Determine the (x, y) coordinate at the center of the cell enclosing the given text.  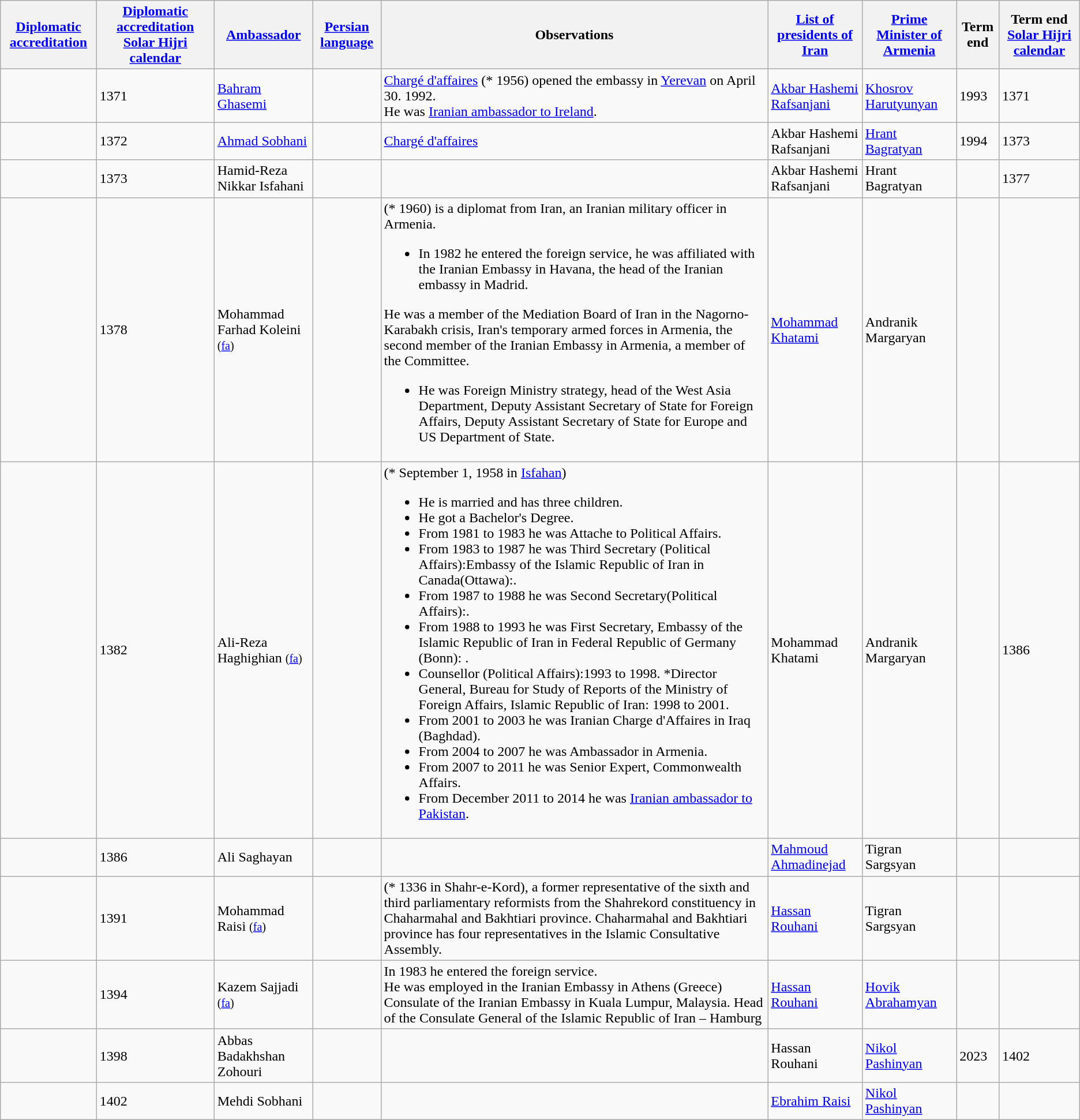
Ambassador (263, 35)
Hamid-Reza Nikkar Isfahani (263, 179)
Hovik Abrahamyan (909, 995)
Chargé d'affaires (575, 141)
Chargé d'affaires (* 1956) opened the embassy in Yerevan on April 30. 1992.He was Iranian ambassador to Ireland. (575, 96)
1994 (978, 141)
1993 (978, 96)
Mohammad Raisi (fa) (263, 918)
Abbas Badakhshan Zohouri (263, 1055)
Ali Saghayan (263, 857)
Persian language (347, 35)
Khosrov Harutyunyan (909, 96)
Ebrahim Raisi (815, 1101)
Diplomatic accreditation Solar Hijri calendar (155, 35)
Mohammad Farhad Koleini (fa) (263, 329)
1377 (1040, 179)
Mehdi Sobhani (263, 1101)
Kazem Sajjadi (fa) (263, 995)
Mahmoud Ahmadinejad (815, 857)
1398 (155, 1055)
1394 (155, 995)
2023 (978, 1055)
Diplomatic accreditation (48, 35)
Observations (575, 35)
List of presidents of Iran (815, 35)
Ali-Reza Haghighian (fa) (263, 650)
Term end Solar Hijri calendar (1040, 35)
Bahram Ghasemi (263, 96)
1391 (155, 918)
Term end (978, 35)
1378 (155, 329)
Prime Minister of Armenia (909, 35)
Ahmad Sobhani (263, 141)
1372 (155, 141)
1382 (155, 650)
